Find where the given text appears and provide that cell's center as [X, Y] coordinate. 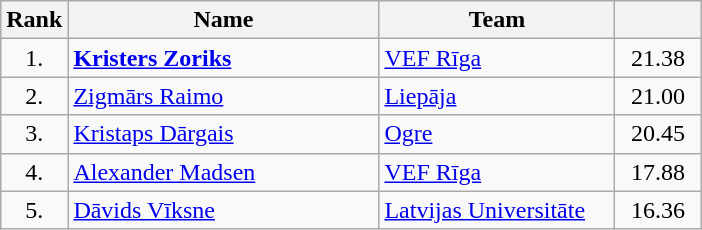
17.88 [658, 172]
4. [34, 172]
5. [34, 210]
Liepāja [497, 96]
Rank [34, 20]
21.00 [658, 96]
21.38 [658, 58]
3. [34, 134]
16.36 [658, 210]
Alexander Madsen [224, 172]
1. [34, 58]
Dāvids Vīksne [224, 210]
Ogre [497, 134]
Name [224, 20]
Team [497, 20]
Kristers Zoriks [224, 58]
20.45 [658, 134]
Latvijas Universitāte [497, 210]
Zigmārs Raimo [224, 96]
2. [34, 96]
Kristaps Dārgais [224, 134]
